Extract the [x, y] coordinate from the center of the cell holding the provided text.  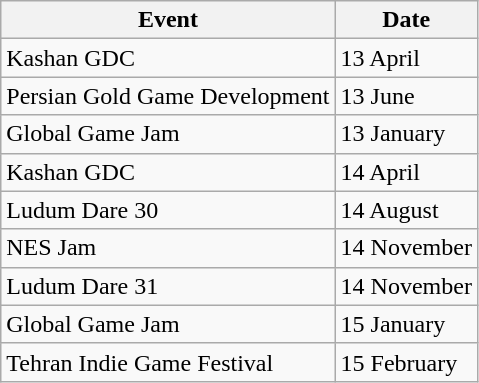
13 January [406, 134]
13 June [406, 96]
Ludum Dare 31 [168, 286]
NES Jam [168, 248]
Persian Gold Game Development [168, 96]
Date [406, 20]
13 April [406, 58]
Tehran Indie Game Festival [168, 362]
14 April [406, 172]
14 August [406, 210]
15 February [406, 362]
Event [168, 20]
15 January [406, 324]
Ludum Dare 30 [168, 210]
